Return the (x, y) coordinate for the center point of the cell that contains the specified text.  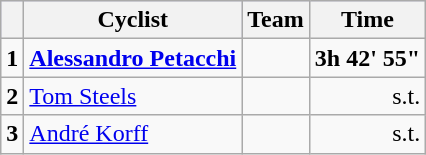
Team (276, 20)
3h 42' 55" (367, 58)
Cyclist (133, 20)
Alessandro Petacchi (133, 58)
Tom Steels (133, 96)
2 (12, 96)
Time (367, 20)
André Korff (133, 134)
3 (12, 134)
1 (12, 58)
